For the text-containing cell, return its midpoint in (X, Y) coordinate format. 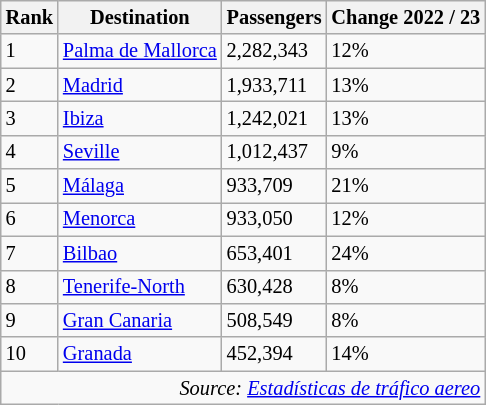
Ibiza (140, 118)
Madrid (140, 85)
1,012,437 (274, 152)
Destination (140, 17)
8 (30, 287)
5 (30, 186)
6 (30, 219)
508,549 (274, 320)
2 (30, 85)
14% (406, 354)
653,401 (274, 253)
Málaga (140, 186)
933,709 (274, 186)
Source: Estadísticas de tráfico aereo (243, 388)
1,933,711 (274, 85)
Tenerife-North (140, 287)
9% (406, 152)
7 (30, 253)
24% (406, 253)
1,242,021 (274, 118)
2,282,343 (274, 51)
4 (30, 152)
Granada (140, 354)
Seville (140, 152)
933,050 (274, 219)
Rank (30, 17)
1 (30, 51)
Palma de Mallorca (140, 51)
Change 2022 / 23 (406, 17)
Gran Canaria (140, 320)
452,394 (274, 354)
21% (406, 186)
Bilbao (140, 253)
10 (30, 354)
3 (30, 118)
630,428 (274, 287)
Menorca (140, 219)
Passengers (274, 17)
9 (30, 320)
